Locate the cell with the specified text and output its (x, y) center coordinate. 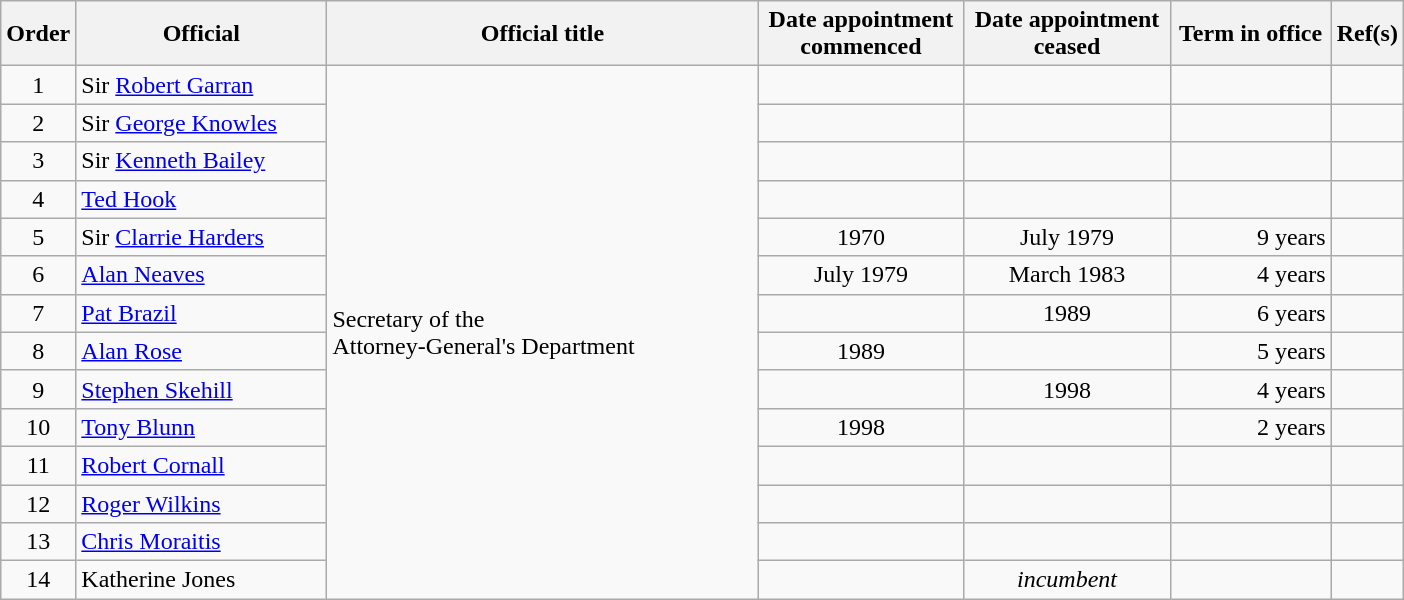
Robert Cornall (202, 465)
6 (38, 275)
incumbent (1067, 580)
2 (38, 123)
5 (38, 237)
Tony Blunn (202, 427)
Stephen Skehill (202, 389)
Secretary of theAttorney‑General's Department (542, 332)
Sir Robert Garran (202, 85)
13 (38, 542)
Alan Rose (202, 351)
Roger Wilkins (202, 503)
14 (38, 580)
1 (38, 85)
Katherine Jones (202, 580)
7 (38, 313)
Ref(s) (1367, 34)
Order (38, 34)
Sir Kenneth Bailey (202, 161)
Term in office (1250, 34)
Date appointmentcommenced (861, 34)
9 (38, 389)
Alan Neaves (202, 275)
Official (202, 34)
5 years (1250, 351)
12 (38, 503)
11 (38, 465)
March 1983 (1067, 275)
9 years (1250, 237)
1970 (861, 237)
Pat Brazil (202, 313)
4 (38, 199)
3 (38, 161)
10 (38, 427)
Sir Clarrie Harders (202, 237)
Ted Hook (202, 199)
8 (38, 351)
6 years (1250, 313)
Sir George Knowles (202, 123)
Date appointmentceased (1067, 34)
2 years (1250, 427)
Chris Moraitis (202, 542)
Official title (542, 34)
